Scan for the cell matching the given text and deliver its [x, y] coordinate at center. 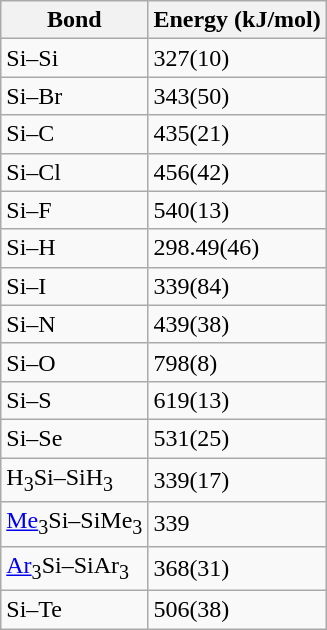
H3Si–SiH3 [74, 480]
298.49(46) [237, 248]
Si–Si [74, 58]
Si–N [74, 324]
Si–I [74, 286]
343(50) [237, 96]
531(25) [237, 438]
Si–H [74, 248]
Ar3Si–SiAr3 [74, 568]
619(13) [237, 400]
Energy (kJ/mol) [237, 20]
506(38) [237, 610]
Bond [74, 20]
Si–Te [74, 610]
Si–F [74, 210]
339 [237, 524]
339(17) [237, 480]
Si–Cl [74, 172]
Si–C [74, 134]
Si–O [74, 362]
456(42) [237, 172]
540(13) [237, 210]
Me3Si–SiMe3 [74, 524]
Si–S [74, 400]
798(8) [237, 362]
439(38) [237, 324]
Si–Se [74, 438]
339(84) [237, 286]
435(21) [237, 134]
327(10) [237, 58]
Si–Br [74, 96]
368(31) [237, 568]
